Output the (X, Y) coordinate of the center of the cell containing the given text.  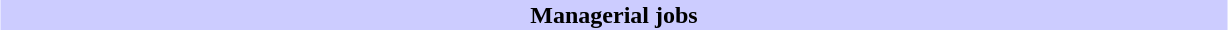
Managerial jobs (614, 15)
